From the cell containing the given text, extract its center point as [X, Y] coordinate. 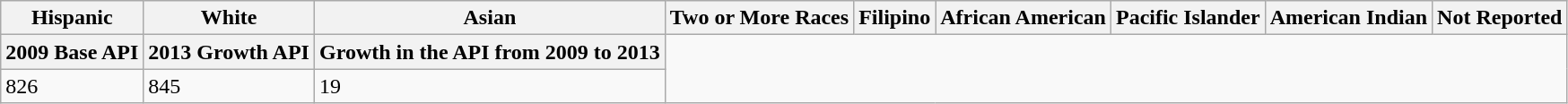
Asian [490, 18]
2013 Growth API [230, 52]
American Indian [1348, 18]
Growth in the API from 2009 to 2013 [490, 52]
845 [230, 86]
826 [72, 86]
Two or More Races [759, 18]
African American [1024, 18]
Hispanic [72, 18]
2009 Base API [72, 52]
Pacific Islander [1188, 18]
White [230, 18]
Filipino [895, 18]
Not Reported [1500, 18]
19 [490, 86]
